Detect which cell encompasses the target text, then output its (x, y) center coordinate. 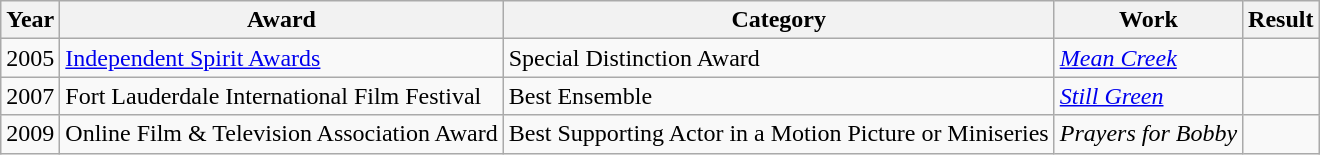
Year (30, 20)
Special Distinction Award (778, 58)
Mean Creek (1148, 58)
Best Ensemble (778, 96)
2005 (30, 58)
Work (1148, 20)
Independent Spirit Awards (282, 58)
2007 (30, 96)
2009 (30, 134)
Category (778, 20)
Result (1281, 20)
Award (282, 20)
Fort Lauderdale International Film Festival (282, 96)
Prayers for Bobby (1148, 134)
Online Film & Television Association Award (282, 134)
Still Green (1148, 96)
Best Supporting Actor in a Motion Picture or Miniseries (778, 134)
